Locate the cell with the specified text and output its [X, Y] center coordinate. 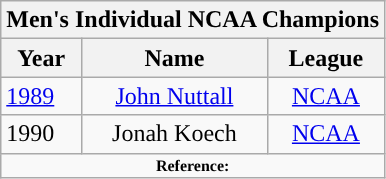
Men's Individual NCAA Champions [193, 20]
Reference: [193, 165]
John Nuttall [175, 96]
Name [175, 58]
Jonah Koech [175, 134]
Year [42, 58]
League [326, 58]
1990 [42, 134]
1989 [42, 96]
